Return [x, y] of the center of cell containing provided text 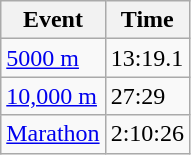
13:19.1 [147, 58]
Marathon [53, 134]
Event [53, 20]
10,000 m [53, 96]
27:29 [147, 96]
5000 m [53, 58]
2:10:26 [147, 134]
Time [147, 20]
